Detect which cell encompasses the target text, then output its (X, Y) center coordinate. 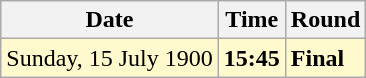
15:45 (252, 58)
Final (325, 58)
Sunday, 15 July 1900 (110, 58)
Date (110, 20)
Time (252, 20)
Round (325, 20)
